Return the (X, Y) coordinate for the center point of the cell that contains the specified text.  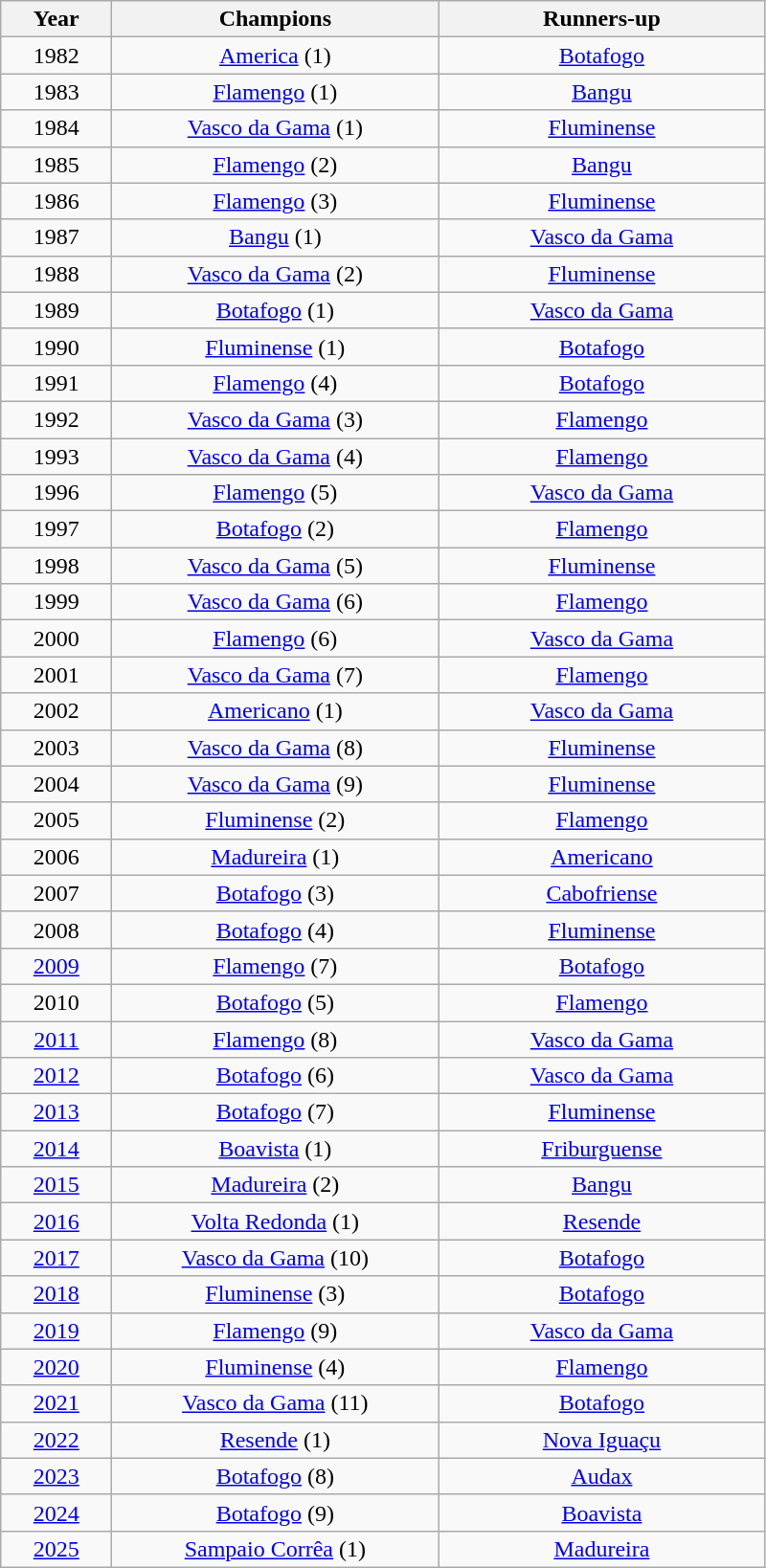
America (1) (276, 56)
Vasco da Gama (3) (276, 419)
Flamengo (9) (276, 1331)
Vasco da Gama (4) (276, 457)
2024 (56, 1512)
Vasco da Gama (1) (276, 128)
1984 (56, 128)
1997 (56, 529)
2019 (56, 1331)
2023 (56, 1476)
2025 (56, 1549)
Vasco da Gama (2) (276, 274)
1991 (56, 383)
Botafogo (2) (276, 529)
Fluminense (3) (276, 1294)
1988 (56, 274)
1999 (56, 602)
2014 (56, 1149)
Resende (601, 1221)
Sampaio Corrêa (1) (276, 1549)
Botafogo (9) (276, 1512)
2011 (56, 1039)
1998 (56, 566)
1985 (56, 165)
2016 (56, 1221)
Fluminense (4) (276, 1367)
Vasco da Gama (9) (276, 784)
2005 (56, 820)
Flamengo (7) (276, 966)
2001 (56, 675)
Fluminense (2) (276, 820)
Flamengo (4) (276, 383)
2020 (56, 1367)
Boavista (1) (276, 1149)
Flamengo (1) (276, 92)
2013 (56, 1112)
1992 (56, 419)
2000 (56, 638)
1990 (56, 347)
2015 (56, 1185)
Boavista (601, 1512)
Vasco da Gama (5) (276, 566)
Vasco da Gama (7) (276, 675)
Volta Redonda (1) (276, 1221)
2007 (56, 893)
Botafogo (4) (276, 930)
Audax (601, 1476)
Vasco da Gama (10) (276, 1258)
2022 (56, 1440)
Flamengo (6) (276, 638)
Resende (1) (276, 1440)
Botafogo (8) (276, 1476)
2008 (56, 930)
Year (56, 19)
Madureira (2) (276, 1185)
Botafogo (1) (276, 310)
Fluminense (1) (276, 347)
2012 (56, 1076)
Madureira (601, 1549)
2017 (56, 1258)
1987 (56, 237)
Flamengo (3) (276, 201)
2018 (56, 1294)
2009 (56, 966)
2021 (56, 1403)
Botafogo (5) (276, 1002)
Botafogo (6) (276, 1076)
Americano (1) (276, 711)
2010 (56, 1002)
Bangu (1) (276, 237)
1983 (56, 92)
1993 (56, 457)
Vasco da Gama (11) (276, 1403)
Flamengo (5) (276, 493)
2003 (56, 748)
2004 (56, 784)
Friburguense (601, 1149)
Botafogo (7) (276, 1112)
Madureira (1) (276, 857)
1982 (56, 56)
Vasco da Gama (8) (276, 748)
1996 (56, 493)
Americano (601, 857)
Flamengo (2) (276, 165)
Runners-up (601, 19)
Cabofriense (601, 893)
Botafogo (3) (276, 893)
2002 (56, 711)
Vasco da Gama (6) (276, 602)
1989 (56, 310)
1986 (56, 201)
Champions (276, 19)
2006 (56, 857)
Flamengo (8) (276, 1039)
Nova Iguaçu (601, 1440)
